Capture the cell that displays the provided text and extract its [X, Y] central coordinate. 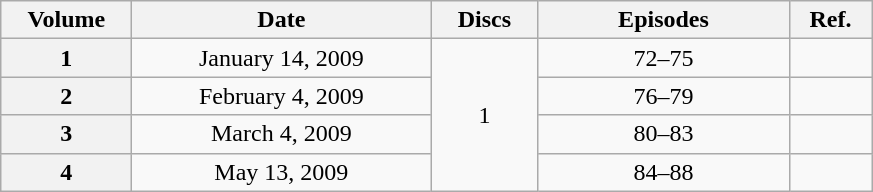
March 4, 2009 [282, 134]
72–75 [664, 58]
May 13, 2009 [282, 172]
Discs [484, 20]
80–83 [664, 134]
2 [66, 96]
76–79 [664, 96]
Episodes [664, 20]
3 [66, 134]
Volume [66, 20]
February 4, 2009 [282, 96]
Date [282, 20]
4 [66, 172]
84–88 [664, 172]
Ref. [830, 20]
January 14, 2009 [282, 58]
